Locate the cell with the specified text and output its [x, y] center coordinate. 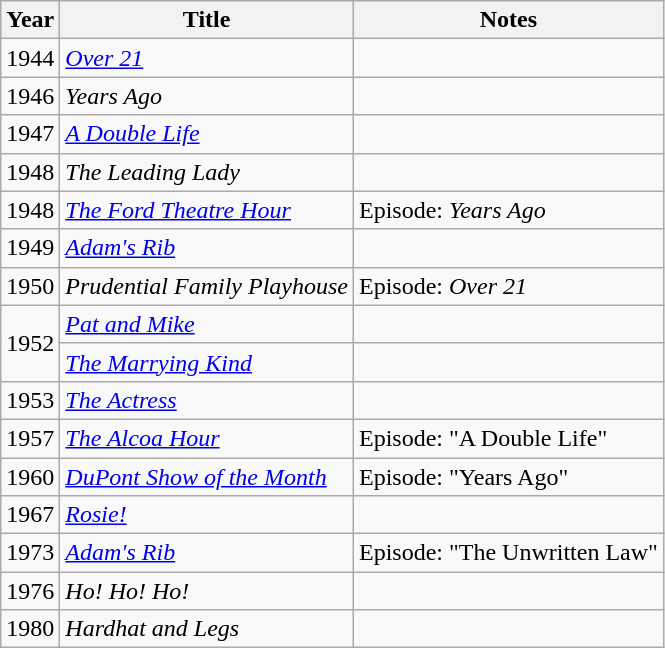
1973 [30, 553]
Episode: "A Double Life" [508, 438]
1952 [30, 343]
1947 [30, 134]
1949 [30, 248]
Episode: Over 21 [508, 286]
Pat and Mike [207, 324]
Title [207, 20]
Over 21 [207, 58]
Ho! Ho! Ho! [207, 591]
Prudential Family Playhouse [207, 286]
Year [30, 20]
The Ford Theatre Hour [207, 210]
Episode: "Years Ago" [508, 477]
The Actress [207, 400]
1946 [30, 96]
Episode: "The Unwritten Law" [508, 553]
1944 [30, 58]
Hardhat and Legs [207, 629]
DuPont Show of the Month [207, 477]
The Marrying Kind [207, 362]
1976 [30, 591]
Episode: Years Ago [508, 210]
1967 [30, 515]
1980 [30, 629]
Notes [508, 20]
The Leading Lady [207, 172]
1953 [30, 400]
The Alcoa Hour [207, 438]
Years Ago [207, 96]
A Double Life [207, 134]
1960 [30, 477]
1950 [30, 286]
Rosie! [207, 515]
1957 [30, 438]
